Find where the given text appears and provide that cell's center as [X, Y] coordinate. 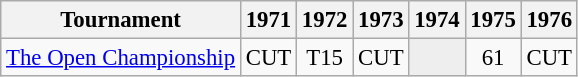
1971 [268, 20]
1974 [437, 20]
61 [493, 58]
1973 [381, 20]
1975 [493, 20]
T15 [325, 58]
1972 [325, 20]
The Open Championship [121, 58]
Tournament [121, 20]
1976 [549, 20]
